For the text-containing cell, return its midpoint in (X, Y) coordinate format. 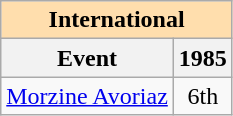
6th (202, 96)
1985 (202, 58)
Event (88, 58)
Morzine Avoriaz (88, 96)
International (117, 20)
